Capture the cell that displays the provided text and extract its [X, Y] central coordinate. 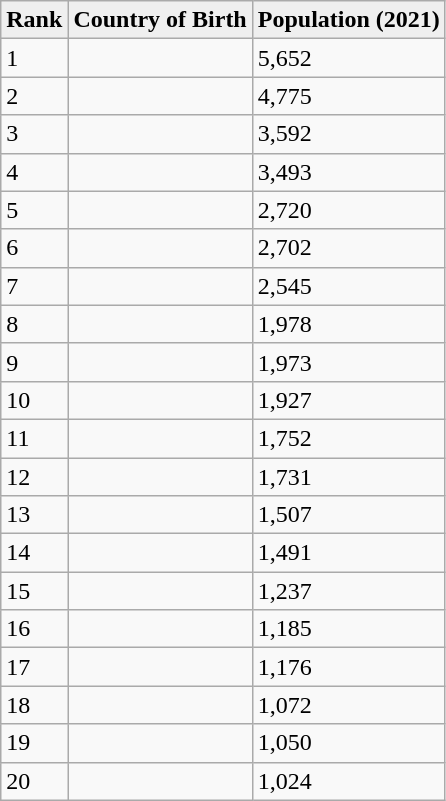
16 [34, 629]
3,493 [348, 172]
2,702 [348, 248]
1,927 [348, 400]
1,072 [348, 705]
13 [34, 515]
2,545 [348, 286]
4 [34, 172]
2 [34, 96]
9 [34, 362]
1,491 [348, 553]
4,775 [348, 96]
1,185 [348, 629]
18 [34, 705]
19 [34, 743]
15 [34, 591]
1,507 [348, 515]
Rank [34, 20]
7 [34, 286]
1,237 [348, 591]
8 [34, 324]
11 [34, 438]
6 [34, 248]
1,024 [348, 781]
1,731 [348, 477]
Country of Birth [160, 20]
Population (2021) [348, 20]
5,652 [348, 58]
12 [34, 477]
17 [34, 667]
1,050 [348, 743]
20 [34, 781]
1 [34, 58]
1,176 [348, 667]
3 [34, 134]
1,973 [348, 362]
1,752 [348, 438]
10 [34, 400]
3,592 [348, 134]
14 [34, 553]
2,720 [348, 210]
5 [34, 210]
1,978 [348, 324]
